Return the (x, y) coordinate for the center point of the cell that contains the specified text.  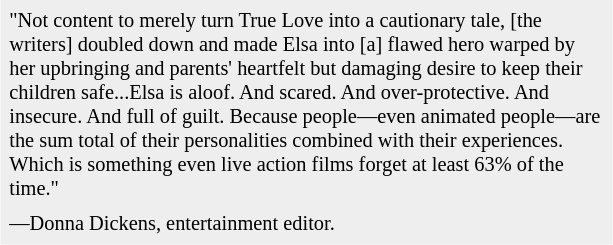
—Donna Dickens, entertainment editor. (306, 224)
